Output the (X, Y) coordinate of the center of the cell containing the given text.  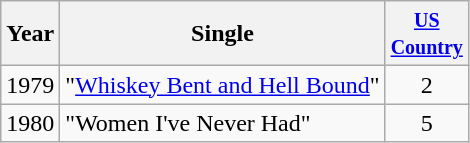
"Whiskey Bent and Hell Bound" (222, 85)
USCountry (426, 34)
2 (426, 85)
"Women I've Never Had" (222, 123)
Single (222, 34)
5 (426, 123)
1980 (30, 123)
Year (30, 34)
1979 (30, 85)
